Detect which cell encompasses the target text, then output its (X, Y) center coordinate. 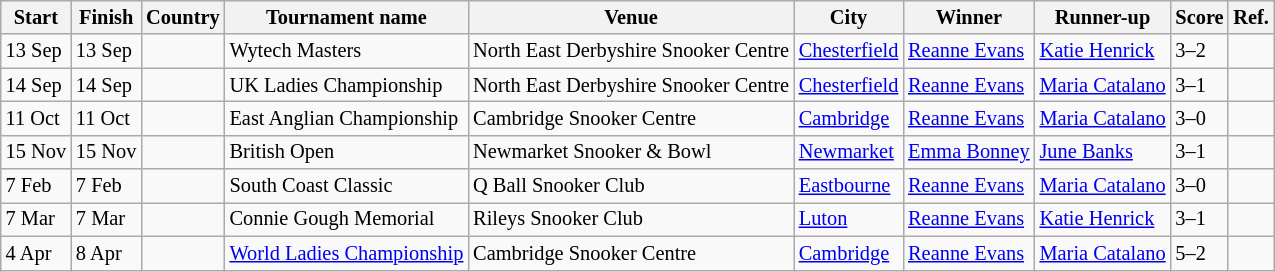
Start (36, 17)
5–2 (1199, 253)
Winner (968, 17)
Rileys Snooker Club (631, 219)
4 Apr (36, 253)
Country (182, 17)
South Coast Classic (347, 186)
8 Apr (106, 253)
Runner-up (1103, 17)
June Banks (1103, 152)
Newmarket (848, 152)
Score (1199, 17)
3–2 (1199, 51)
Wytech Masters (347, 51)
Luton (848, 219)
British Open (347, 152)
Venue (631, 17)
Eastbourne (848, 186)
City (848, 17)
Emma Bonney (968, 152)
Ref. (1250, 17)
World Ladies Championship (347, 253)
Connie Gough Memorial (347, 219)
Finish (106, 17)
Q Ball Snooker Club (631, 186)
UK Ladies Championship (347, 85)
East Anglian Championship (347, 118)
Newmarket Snooker & Bowl (631, 152)
Tournament name (347, 17)
